Extract the (X, Y) coordinate from the center of the cell holding the provided text.  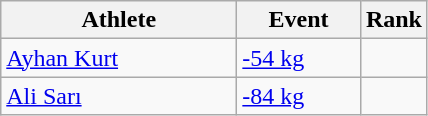
-54 kg (299, 58)
Athlete (119, 20)
-84 kg (299, 96)
Rank (394, 20)
Ayhan Kurt (119, 58)
Ali Sarı (119, 96)
Event (299, 20)
